Pinpoint the cell where the given text exists, returning its (X, Y) midpoint coordinate. 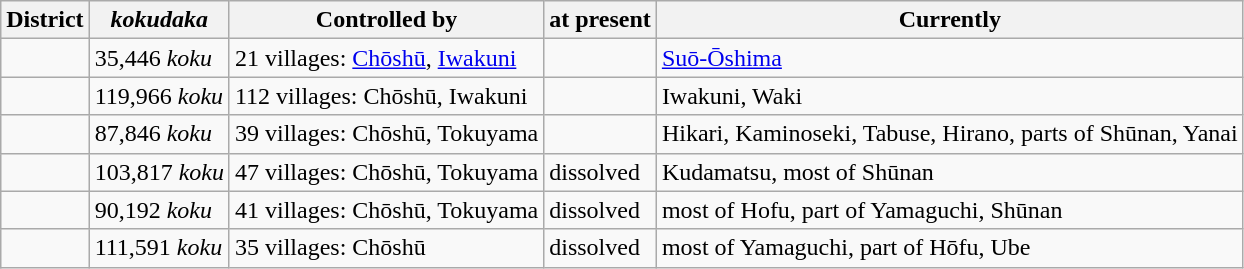
111,591 koku (159, 248)
kokudaka (159, 20)
21 villages: Chōshū, Iwakuni (386, 58)
87,846 koku (159, 134)
Controlled by (386, 20)
47 villages: Chōshū, Tokuyama (386, 172)
41 villages: Chōshū, Tokuyama (386, 210)
Kudamatsu, most of Shūnan (950, 172)
at present (600, 20)
Suō-Ōshima (950, 58)
39 villages: Chōshū, Tokuyama (386, 134)
90,192 koku (159, 210)
112 villages: Chōshū, Iwakuni (386, 96)
Iwakuni, Waki (950, 96)
most of Hofu, part of Yamaguchi, Shūnan (950, 210)
most of Yamaguchi, part of Hōfu, Ube (950, 248)
Currently (950, 20)
Hikari, Kaminoseki, Tabuse, Hirano, parts of Shūnan, Yanai (950, 134)
103,817 koku (159, 172)
District (45, 20)
35 villages: Chōshū (386, 248)
35,446 koku (159, 58)
119,966 koku (159, 96)
